Locate the cell with the specified text and output its [x, y] center coordinate. 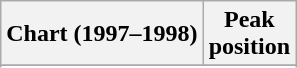
Peakposition [249, 34]
Chart (1997–1998) [102, 34]
